Detect which cell encompasses the target text, then output its (X, Y) center coordinate. 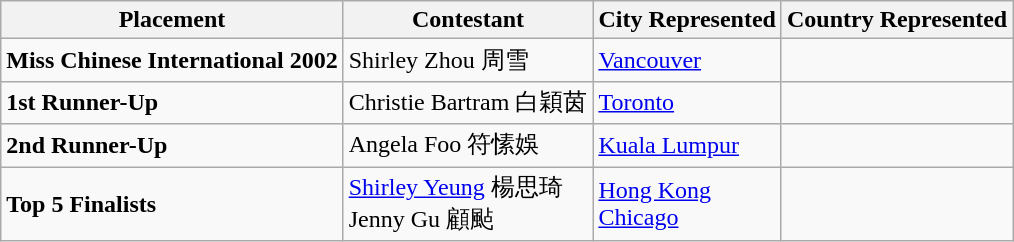
Toronto (688, 102)
1st Runner-Up (172, 102)
Top 5 Finalists (172, 203)
Angela Foo 符愫娛 (468, 146)
Shirley Yeung 楊思琦Jenny Gu 顧颭 (468, 203)
Hong KongChicago (688, 203)
City Represented (688, 20)
Kuala Lumpur (688, 146)
Miss Chinese International 2002 (172, 60)
Placement (172, 20)
Contestant (468, 20)
Christie Bartram 白穎茵 (468, 102)
Shirley Zhou 周雪 (468, 60)
Vancouver (688, 60)
2nd Runner-Up (172, 146)
Country Represented (896, 20)
